Determine the [X, Y] coordinate at the center of the cell enclosing the given text.  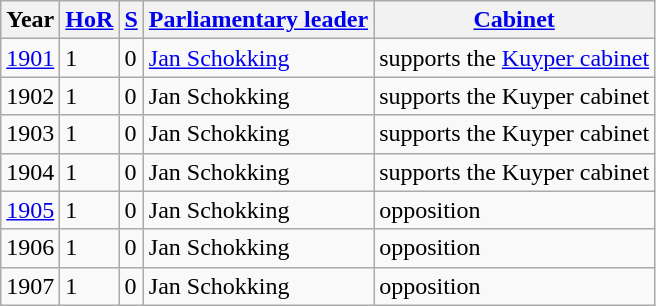
1906 [30, 248]
1907 [30, 286]
HoR [90, 20]
1905 [30, 210]
1902 [30, 96]
Cabinet [514, 20]
1904 [30, 172]
Year [30, 20]
S [131, 20]
Parliamentary leader [258, 20]
1901 [30, 58]
1903 [30, 134]
